Identify which cell holds the provided text, then report its [x, y] central coordinate. 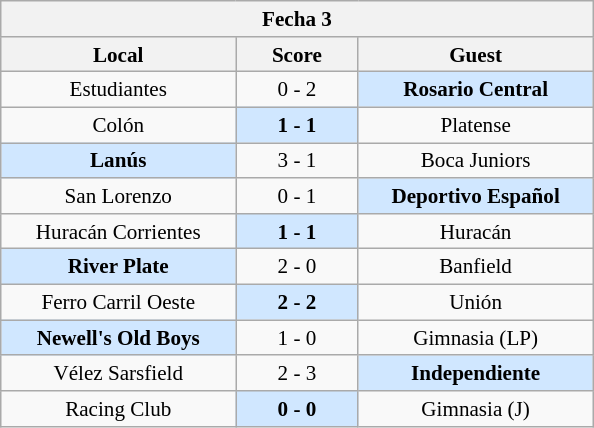
Guest [476, 54]
Score [297, 54]
Gimnasia (LP) [476, 338]
Vélez Sarsfield [118, 372]
0 - 1 [297, 196]
Huracán Corrientes [118, 230]
Racing Club [118, 408]
2 - 2 [297, 302]
1 - 0 [297, 338]
San Lorenzo [118, 196]
Deportivo Español [476, 196]
Boca Juniors [476, 160]
Independiente [476, 372]
Unión [476, 302]
Platense [476, 124]
2 - 0 [297, 266]
Banfield [476, 266]
Rosario Central [476, 90]
Local [118, 54]
Fecha 3 [297, 18]
Newell's Old Boys [118, 338]
Ferro Carril Oeste [118, 302]
Lanús [118, 160]
3 - 1 [297, 160]
0 - 2 [297, 90]
Estudiantes [118, 90]
River Plate [118, 266]
2 - 3 [297, 372]
Colón [118, 124]
Huracán [476, 230]
0 - 0 [297, 408]
Gimnasia (J) [476, 408]
